From the cell containing the given text, extract its center point as [X, Y] coordinate. 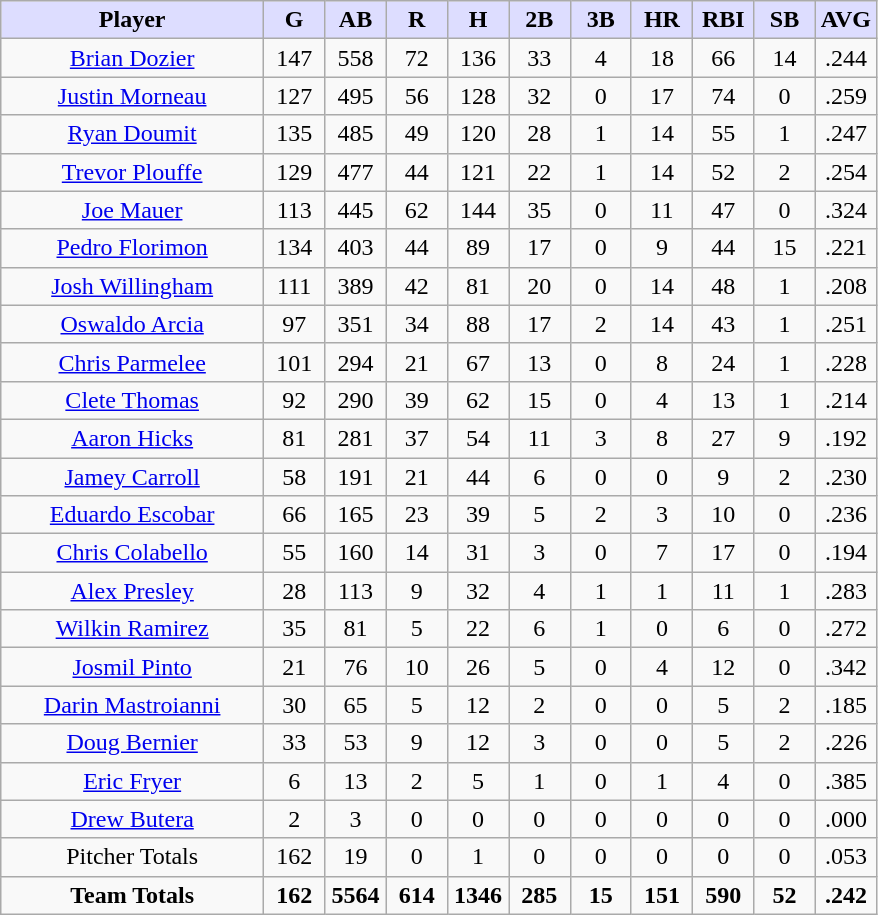
558 [356, 58]
.228 [846, 362]
.324 [846, 210]
136 [478, 58]
Darin Mastroianni [132, 705]
31 [478, 553]
56 [416, 96]
.242 [846, 895]
Ryan Doumit [132, 134]
Trevor Plouffe [132, 172]
Team Totals [132, 895]
24 [724, 362]
Joe Mauer [132, 210]
42 [416, 286]
72 [416, 58]
RBI [724, 20]
47 [724, 210]
88 [478, 324]
.385 [846, 781]
485 [356, 134]
HR [662, 20]
Alex Presley [132, 591]
165 [356, 515]
.247 [846, 134]
.230 [846, 477]
Drew Butera [132, 819]
129 [294, 172]
294 [356, 362]
5564 [356, 895]
Aaron Hicks [132, 438]
58 [294, 477]
Brian Dozier [132, 58]
147 [294, 58]
Josmil Pinto [132, 667]
.194 [846, 553]
Justin Morneau [132, 96]
144 [478, 210]
49 [416, 134]
.244 [846, 58]
134 [294, 248]
7 [662, 553]
.272 [846, 629]
121 [478, 172]
92 [294, 400]
.251 [846, 324]
Pedro Florimon [132, 248]
.342 [846, 667]
111 [294, 286]
Josh Willingham [132, 286]
Eduardo Escobar [132, 515]
135 [294, 134]
101 [294, 362]
120 [478, 134]
89 [478, 248]
65 [356, 705]
Chris Colabello [132, 553]
.185 [846, 705]
.208 [846, 286]
614 [416, 895]
.053 [846, 857]
Jamey Carroll [132, 477]
23 [416, 515]
495 [356, 96]
.214 [846, 400]
389 [356, 286]
.254 [846, 172]
53 [356, 743]
590 [724, 895]
281 [356, 438]
285 [540, 895]
351 [356, 324]
.236 [846, 515]
3B [600, 20]
128 [478, 96]
67 [478, 362]
34 [416, 324]
H [478, 20]
127 [294, 96]
191 [356, 477]
Oswaldo Arcia [132, 324]
Doug Bernier [132, 743]
2B [540, 20]
160 [356, 553]
445 [356, 210]
30 [294, 705]
26 [478, 667]
.192 [846, 438]
97 [294, 324]
477 [356, 172]
.221 [846, 248]
74 [724, 96]
AVG [846, 20]
Eric Fryer [132, 781]
18 [662, 58]
R [416, 20]
19 [356, 857]
Wilkin Ramirez [132, 629]
SB [784, 20]
76 [356, 667]
Player [132, 20]
20 [540, 286]
.000 [846, 819]
290 [356, 400]
AB [356, 20]
151 [662, 895]
.226 [846, 743]
54 [478, 438]
403 [356, 248]
1346 [478, 895]
Pitcher Totals [132, 857]
48 [724, 286]
43 [724, 324]
Chris Parmelee [132, 362]
.283 [846, 591]
Clete Thomas [132, 400]
G [294, 20]
.259 [846, 96]
27 [724, 438]
37 [416, 438]
